Capture the cell that displays the provided text and extract its (X, Y) central coordinate. 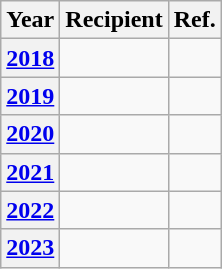
Year (30, 20)
2018 (30, 58)
2019 (30, 96)
2023 (30, 248)
2022 (30, 210)
2020 (30, 134)
Ref. (194, 20)
2021 (30, 172)
Recipient (114, 20)
